Detect which cell encompasses the target text, then output its [X, Y] center coordinate. 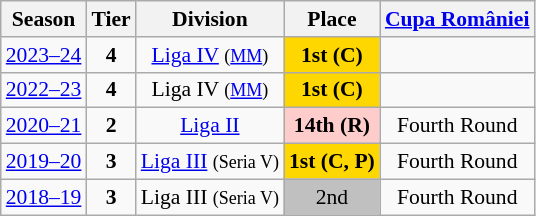
Place [332, 19]
Cupa României [458, 19]
Season [44, 19]
Tier [110, 19]
Division [210, 19]
2023–24 [44, 55]
2019–20 [44, 162]
2018–19 [44, 197]
1st (C, P) [332, 162]
2 [110, 126]
2022–23 [44, 90]
14th (R) [332, 126]
2020–21 [44, 126]
Liga II [210, 126]
2nd [332, 197]
